Search for the cell housing the specified text and yield its (X, Y) center coordinate. 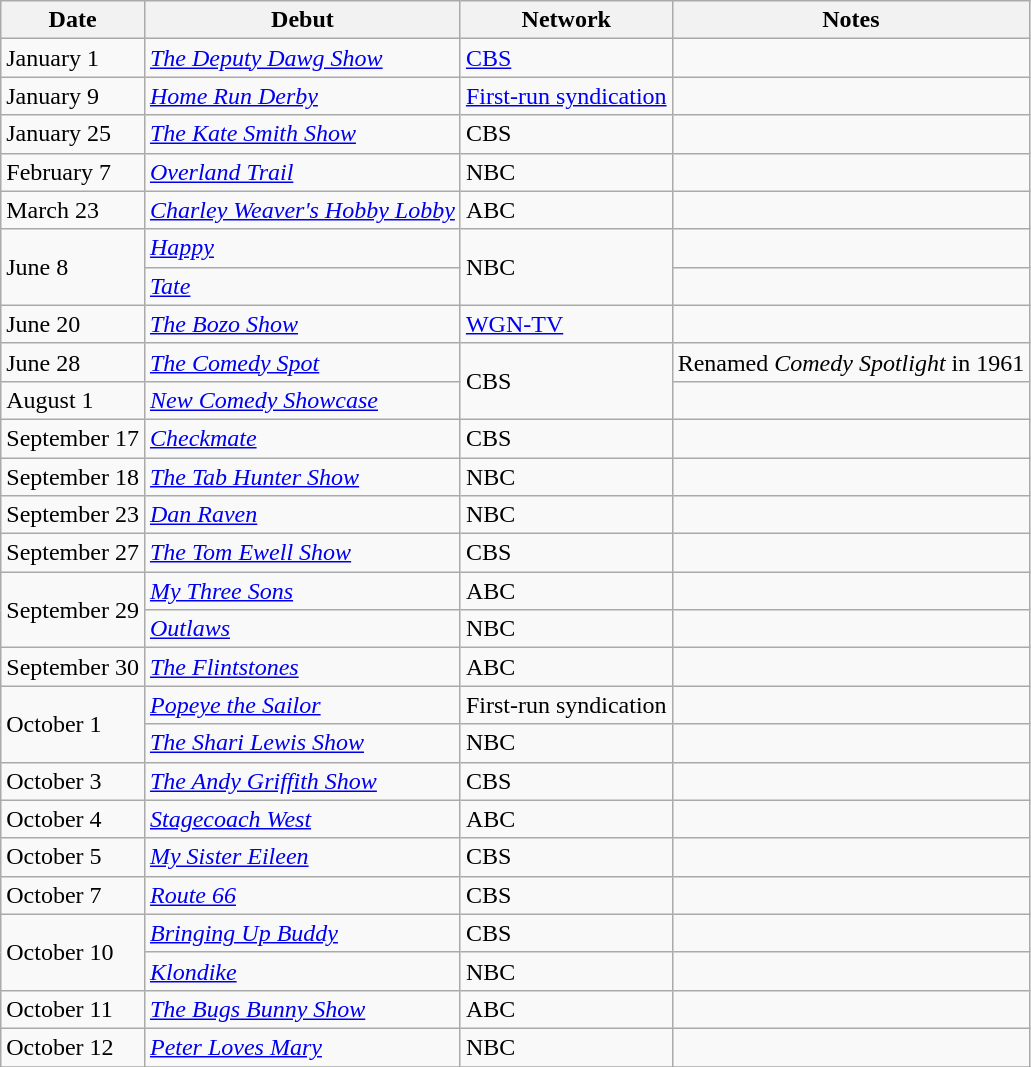
October 7 (73, 895)
Outlaws (302, 629)
New Comedy Showcase (302, 400)
Home Run Derby (302, 96)
January 1 (73, 58)
October 3 (73, 781)
The Kate Smith Show (302, 134)
September 29 (73, 610)
My Sister Eileen (302, 857)
The Bugs Bunny Show (302, 1009)
Notes (851, 20)
The Tom Ewell Show (302, 553)
The Flintstones (302, 667)
September 17 (73, 438)
Tate (302, 286)
June 20 (73, 324)
March 23 (73, 210)
October 5 (73, 857)
The Tab Hunter Show (302, 477)
August 1 (73, 400)
The Shari Lewis Show (302, 743)
Checkmate (302, 438)
June 28 (73, 362)
October 12 (73, 1047)
Happy (302, 248)
Bringing Up Buddy (302, 933)
October 10 (73, 952)
October 11 (73, 1009)
Dan Raven (302, 515)
Peter Loves Mary (302, 1047)
Route 66 (302, 895)
Popeye the Sailor (302, 705)
Date (73, 20)
September 23 (73, 515)
January 9 (73, 96)
Stagecoach West (302, 819)
The Bozo Show (302, 324)
WGN-TV (566, 324)
September 30 (73, 667)
September 27 (73, 553)
January 25 (73, 134)
Renamed Comedy Spotlight in 1961 (851, 362)
The Comedy Spot (302, 362)
The Andy Griffith Show (302, 781)
June 8 (73, 267)
My Three Sons (302, 591)
September 18 (73, 477)
Network (566, 20)
Debut (302, 20)
October 1 (73, 724)
Charley Weaver's Hobby Lobby (302, 210)
October 4 (73, 819)
Klondike (302, 971)
Overland Trail (302, 172)
The Deputy Dawg Show (302, 58)
February 7 (73, 172)
